Determine the [x, y] coordinate at the center of the cell enclosing the given text.  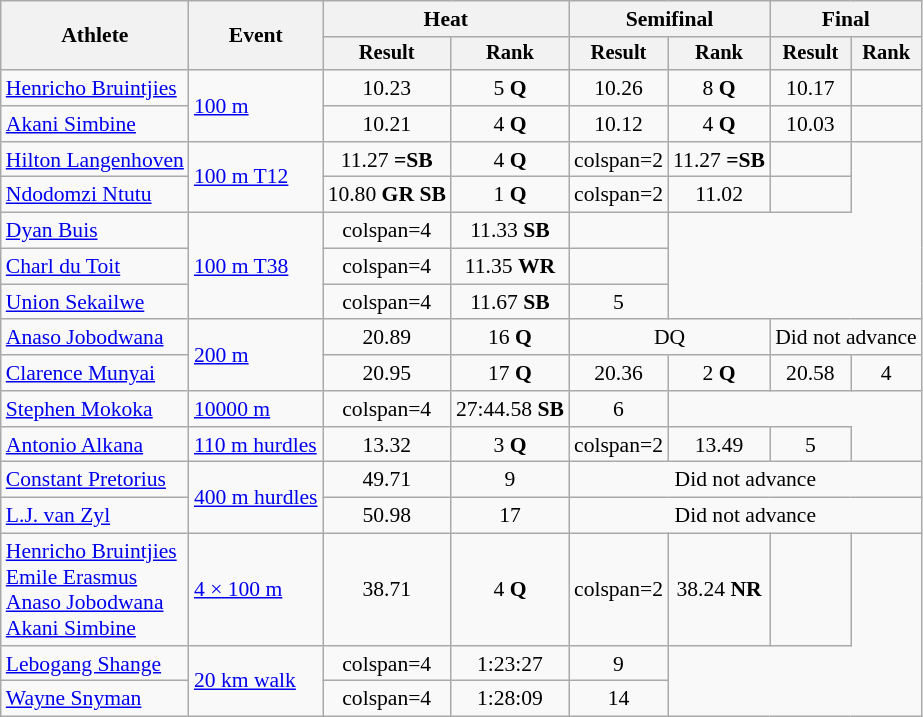
Akani Simbine [95, 124]
14 [618, 699]
L.J. van Zyl [95, 516]
Union Sekailwe [95, 302]
20.95 [387, 373]
10.03 [810, 124]
10.23 [387, 88]
1:23:27 [510, 664]
10.80 GR SB [387, 195]
13.32 [387, 445]
11.02 [719, 195]
10.21 [387, 124]
8 Q [719, 88]
DQ [670, 338]
400 m hurdles [256, 498]
38.24 NR [719, 590]
Lebogang Shange [95, 664]
10000 m [256, 409]
4 × 100 m [256, 590]
6 [618, 409]
20.58 [810, 373]
1:28:09 [510, 699]
Event [256, 36]
Ndodomzi Ntutu [95, 195]
Heat [446, 19]
17 Q [510, 373]
11.33 SB [510, 231]
110 m hurdles [256, 445]
2 Q [719, 373]
4 [886, 373]
Semifinal [670, 19]
3 Q [510, 445]
Hilton Langenhoven [95, 160]
11.67 SB [510, 302]
Final [846, 19]
13.49 [719, 445]
17 [510, 516]
Clarence Munyai [95, 373]
Antonio Alkana [95, 445]
200 m [256, 356]
Henricho BruintjiesEmile ErasmusAnaso JobodwanaAkani Simbine [95, 590]
49.71 [387, 480]
100 m T38 [256, 266]
100 m [256, 106]
Stephen Mokoka [95, 409]
Athlete [95, 36]
20.36 [618, 373]
10.17 [810, 88]
Constant Pretorius [95, 480]
10.12 [618, 124]
Charl du Toit [95, 267]
Henricho Bruintjies [95, 88]
Anaso Jobodwana [95, 338]
50.98 [387, 516]
1 Q [510, 195]
38.71 [387, 590]
100 m T12 [256, 178]
16 Q [510, 338]
27:44.58 SB [510, 409]
20.89 [387, 338]
5 Q [510, 88]
20 km walk [256, 682]
Wayne Snyman [95, 699]
10.26 [618, 88]
11.35 WR [510, 267]
Dyan Buis [95, 231]
